From the cell containing the given text, extract its center point as [X, Y] coordinate. 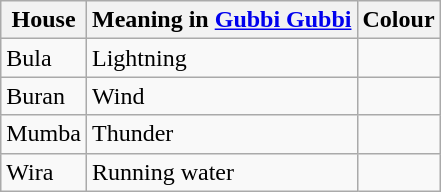
House [44, 20]
Colour [398, 20]
Mumba [44, 134]
Meaning in Gubbi Gubbi [222, 20]
Wira [44, 172]
Bula [44, 58]
Lightning [222, 58]
Wind [222, 96]
Running water [222, 172]
Thunder [222, 134]
Buran [44, 96]
